Provide the (X, Y) coordinate of the cell's center where the given text is located.  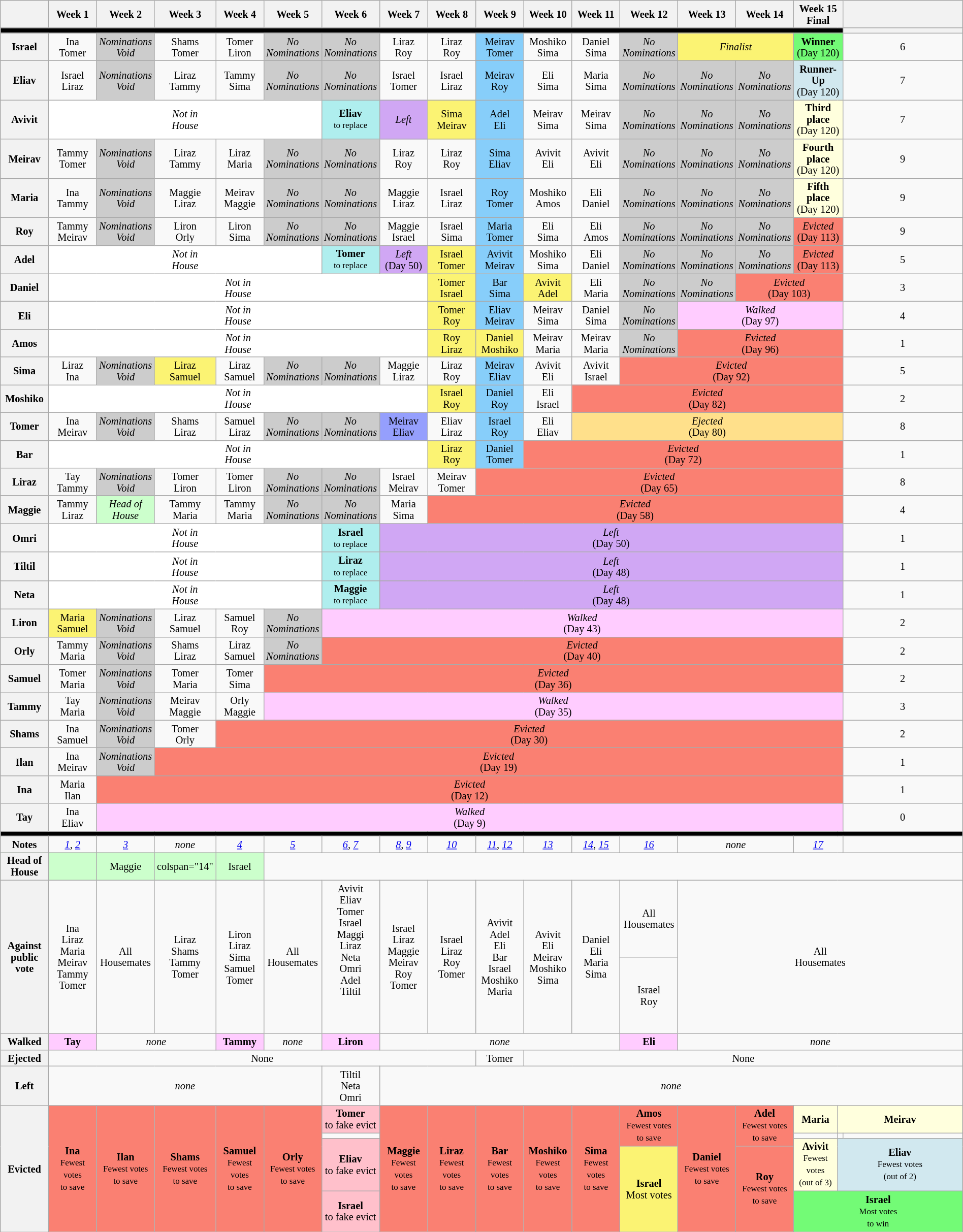
8, 9 (403, 844)
Bar (24, 454)
TammyLiraz (72, 510)
OrlyMaggie (240, 706)
AvivitEliavTomerIsraelMaggiLirazNetaOmriAdelTiltil (350, 957)
EliavLiraz (452, 427)
Week 6 (350, 14)
Week 5 (293, 14)
Walked(Day 35) (553, 706)
Week 9 (500, 14)
Fourth place(Day 120) (818, 158)
EliMaria (596, 287)
InaTammy (72, 198)
DanielFewest votesto save (707, 1168)
Week 12 (649, 14)
TayTammy (72, 481)
EliavFewest votes(out of 2) (900, 1164)
AvivitIsrael (596, 371)
Israelto fake evict (350, 1211)
1, 2 (72, 844)
DanielEliMariaSima (596, 957)
Evicted(Day 40) (582, 651)
Evicted(Day 96) (760, 343)
Finalist (736, 47)
Liraz (24, 481)
Week 11 (596, 14)
11, 12 (500, 844)
Week 7 (403, 14)
LirazMaria (240, 158)
0 (903, 818)
Shams (24, 734)
AvivitEliMeiravMoshikoSima (548, 957)
InaSamuel (72, 734)
Roy (24, 232)
RoyTomer (500, 198)
TomerIsrael (452, 287)
MariaSamuel (72, 623)
Eliavto fake evict (350, 1164)
MaggieFewest votesto save (403, 1168)
Ejected (24, 1058)
Week 3 (185, 14)
AmosFewest votesto save (649, 1125)
Israelto replace (350, 538)
Week 10 (548, 14)
Eliavto replace (350, 119)
Winner(Day 120) (818, 47)
Fifth place(Day 120) (818, 198)
IsraelSima (452, 232)
LironLirazSimaSamuelTomer (240, 957)
14, 15 (596, 844)
TammyTomer (72, 158)
Evicted(Day 72) (683, 454)
MariaIlan (72, 789)
AvivitFewest votes(out of 3) (815, 1164)
6, 7 (350, 844)
InaLirazMariaMeiravTammyTomer (72, 957)
Neta (24, 595)
Evicted(Day 19) (499, 762)
Ilan (24, 762)
DanielRoy (500, 398)
17 (818, 844)
Evicted(Day 103) (789, 287)
ShamsTomer (185, 47)
InaTomer (72, 47)
13 (548, 844)
Againstpublic vote (24, 957)
Week 14 (764, 14)
EliEliav (548, 427)
IsraelMost votesto win (878, 1211)
TomerRoy (452, 315)
Evicted(Day 92) (731, 371)
Week 13 (707, 14)
Ina (24, 789)
ShamsFewest votesto save (185, 1168)
MoshikoAmos (548, 198)
IsraelMost votes (649, 1189)
Lirazto replace (350, 566)
Evicted(Day 58) (635, 510)
Evicted(Day 65) (659, 481)
EliAmos (596, 232)
Daniel (24, 287)
TayMaria (72, 706)
Adel (24, 260)
SimaEliav (500, 158)
Amos (24, 343)
Sima (24, 371)
SimaMeirav (452, 119)
LirazIna (72, 371)
MariaTomer (500, 232)
Tiltil (24, 566)
Runner-Up(Day 120) (818, 80)
TomerSima (240, 678)
Walked(Day 97) (760, 315)
InaFewest votesto save (72, 1168)
SamuelLiraz (240, 427)
Third place(Day 120) (818, 119)
6 (903, 47)
AvivitAdelEliBarIsraelMoshikoMaria (500, 957)
IlanFewest votesto save (125, 1168)
Evicted(Day 36) (553, 678)
Week 1 (72, 14)
Evicted(Day 12) (469, 789)
Week 15Final (818, 14)
InaEliav (72, 818)
LironOrly (185, 232)
IsraelLirazRoyTomer (452, 957)
RoyFewest votesto save (764, 1189)
EliIsrael (548, 398)
BarFewest votesto save (500, 1168)
LirazShamsTammyTomer (185, 957)
Walked (24, 1042)
Week 2 (125, 14)
SamuelFewest votesto save (240, 1168)
LirazFewest votesto save (452, 1168)
AdelFewest votesto save (764, 1125)
Week 4 (240, 14)
DanielMoshiko (500, 343)
TomerOrly (185, 734)
TammySima (240, 80)
TiltilNetaOmri (350, 1086)
RoyLiraz (452, 343)
BarSima (500, 287)
LironSima (240, 232)
Tomerto fake evict (350, 1119)
TammyMeirav (72, 232)
SamuelRoy (240, 623)
MeiravRoy (500, 80)
Walked(Day 43) (582, 623)
Samuel (24, 678)
Evicted (24, 1168)
colspan="14" (185, 866)
10 (452, 844)
Orly (24, 651)
SimaFewest votesto save (596, 1168)
AvivitMeirav (500, 260)
MoshikoFewest votesto save (548, 1168)
DanielTomer (500, 454)
16 (649, 844)
Week 8 (452, 14)
Ejected(Day 80) (707, 427)
Notes (24, 844)
MaggieIsrael (403, 232)
Evicted(Day 30) (529, 734)
IsraelMeirav (403, 481)
EliavMeirav (500, 315)
IsraelLirazMaggieMeiravRoyTomer (403, 957)
Maggieto replace (350, 595)
Tomerto replace (350, 260)
Eliav (24, 80)
Avivit (24, 119)
AvivitAdel (548, 287)
AdelEli (500, 119)
OrlyFewest votesto save (293, 1168)
Evicted(Day 82) (707, 398)
Omri (24, 538)
Moshiko (24, 398)
Walked(Day 9) (469, 818)
